Identify which cell holds the provided text, then report its [X, Y] central coordinate. 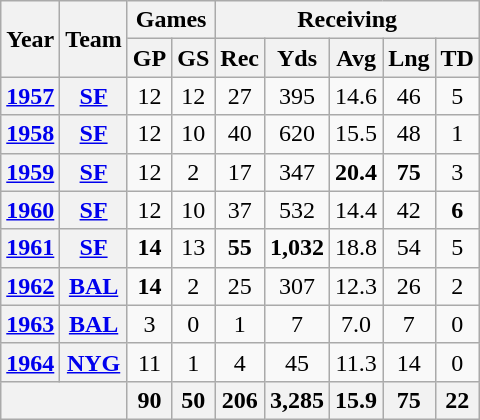
Rec [240, 58]
46 [409, 96]
395 [298, 96]
1961 [30, 248]
27 [240, 96]
6 [457, 210]
Yds [298, 58]
1964 [30, 362]
22 [457, 400]
20.4 [356, 172]
1957 [30, 96]
50 [194, 400]
Team [94, 39]
Lng [409, 58]
1958 [30, 134]
26 [409, 286]
Avg [356, 58]
11 [149, 362]
1959 [30, 172]
1960 [30, 210]
1963 [30, 324]
55 [240, 248]
18.8 [356, 248]
90 [149, 400]
3,285 [298, 400]
Year [30, 39]
15.5 [356, 134]
15.9 [356, 400]
347 [298, 172]
42 [409, 210]
1,032 [298, 248]
620 [298, 134]
14.4 [356, 210]
11.3 [356, 362]
45 [298, 362]
TD [457, 58]
7.0 [356, 324]
NYG [94, 362]
37 [240, 210]
12.3 [356, 286]
Receiving [348, 20]
25 [240, 286]
Games [170, 20]
40 [240, 134]
532 [298, 210]
206 [240, 400]
4 [240, 362]
GS [194, 58]
307 [298, 286]
GP [149, 58]
14.6 [356, 96]
17 [240, 172]
13 [194, 248]
48 [409, 134]
1962 [30, 286]
54 [409, 248]
